Detect which cell encompasses the target text, then output its (X, Y) center coordinate. 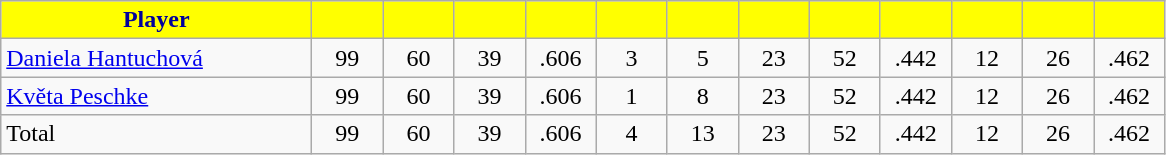
4 (632, 134)
13 (702, 134)
Total (156, 134)
8 (702, 96)
Player (156, 20)
Květa Peschke (156, 96)
Daniela Hantuchová (156, 58)
1 (632, 96)
5 (702, 58)
3 (632, 58)
